Pinpoint the cell where the given text exists, returning its (x, y) midpoint coordinate. 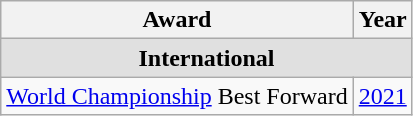
Year (382, 20)
World Championship Best Forward (177, 96)
Award (177, 20)
International (207, 58)
2021 (382, 96)
